Provide the [X, Y] coordinate of the cell's center where the given text is located.  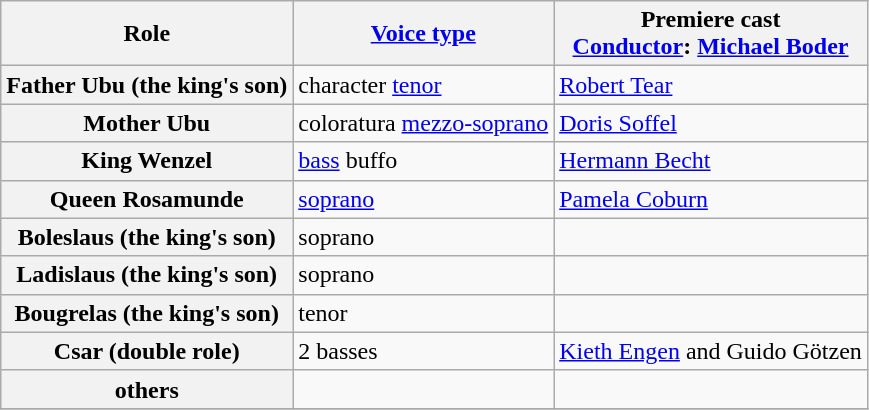
Bougrelas (the king's son) [147, 313]
Kieth Engen and Guido Götzen [711, 351]
tenor [424, 313]
coloratura mezzo-soprano [424, 123]
Csar (double role) [147, 351]
Boleslaus (the king's son) [147, 237]
King Wenzel [147, 161]
Ladislaus (the king's son) [147, 275]
Hermann Becht [711, 161]
Robert Tear [711, 85]
Voice type [424, 34]
Doris Soffel [711, 123]
others [147, 389]
Queen Rosamunde [147, 199]
Father Ubu (the king's son) [147, 85]
2 basses [424, 351]
bass buffo [424, 161]
Pamela Coburn [711, 199]
Mother Ubu [147, 123]
character tenor [424, 85]
Premiere castConductor: Michael Boder [711, 34]
Role [147, 34]
